Return the (x, y) coordinate for the center point of the cell that contains the specified text.  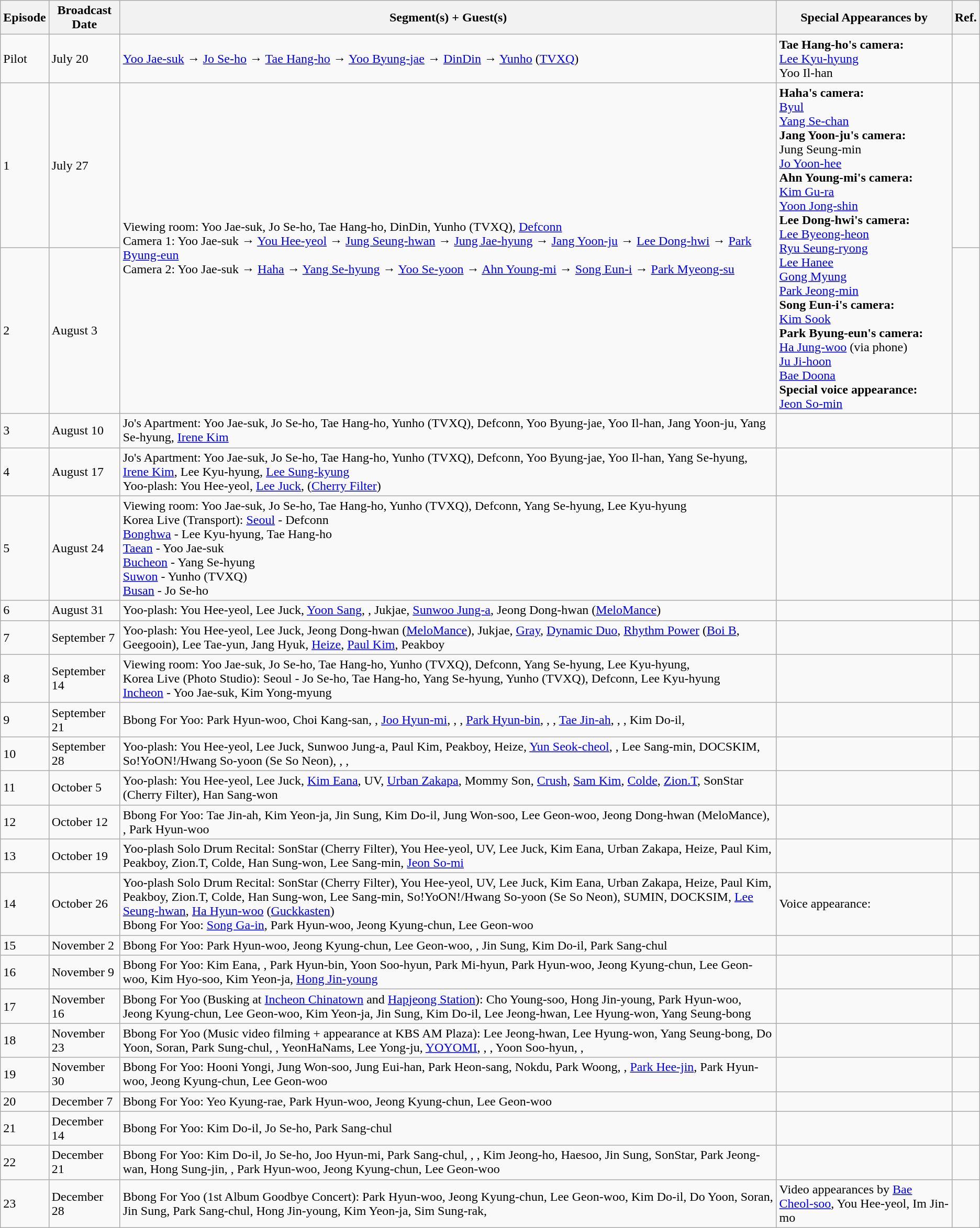
16 (25, 973)
23 (25, 1203)
10 (25, 754)
December 28 (84, 1203)
October 5 (84, 787)
Segment(s) + Guest(s) (448, 18)
20 (25, 1101)
September 21 (84, 719)
Tae Hang-ho's camera:Lee Kyu-hyungYoo Il-han (864, 59)
19 (25, 1074)
2 (25, 331)
Episode (25, 18)
August 24 (84, 548)
August 31 (84, 610)
1 (25, 165)
Jo's Apartment: Yoo Jae-suk, Jo Se-ho, Tae Hang-ho, Yunho (TVXQ), Defconn, Yoo Byung-jae, Yoo Il-han, Jang Yoon-ju, Yang Se-hyung, Irene Kim (448, 430)
December 21 (84, 1162)
September 28 (84, 754)
Bbong For Yoo: Park Hyun-woo, Jeong Kyung-chun, Lee Geon-woo, , Jin Sung, Kim Do-il, Park Sang-chul (448, 945)
August 17 (84, 472)
July 27 (84, 165)
Bbong For Yoo: Park Hyun-woo, Choi Kang-san, , Joo Hyun-mi, , , Park Hyun-bin, , , Tae Jin-ah, , , Kim Do-il, (448, 719)
13 (25, 856)
November 23 (84, 1041)
November 2 (84, 945)
6 (25, 610)
October 12 (84, 822)
Special Appearances by (864, 18)
15 (25, 945)
7 (25, 638)
3 (25, 430)
9 (25, 719)
Bbong For Yoo: Tae Jin-ah, Kim Yeon-ja, Jin Sung, Kim Do-il, Jung Won-soo, Lee Geon-woo, Jeong Dong-hwan (MeloMance), , Park Hyun-woo (448, 822)
Yoo-plash: You Hee-yeol, Lee Juck, Kim Eana, UV, Urban Zakapa, Mommy Son, Crush, Sam Kim, Colde, Zion.T, SonStar (Cherry Filter), Han Sang-won (448, 787)
5 (25, 548)
22 (25, 1162)
Yoo Jae-suk → Jo Se-ho → Tae Hang-ho → Yoo Byung-jae → DinDin → Yunho (TVXQ) (448, 59)
December 14 (84, 1129)
Pilot (25, 59)
21 (25, 1129)
Bbong For Yoo: Yeo Kyung-rae, Park Hyun-woo, Jeong Kyung-chun, Lee Geon-woo (448, 1101)
September 7 (84, 638)
August 3 (84, 331)
November 16 (84, 1006)
November 9 (84, 973)
Bbong For Yoo: Kim Do-il, Jo Se-ho, Park Sang-chul (448, 1129)
November 30 (84, 1074)
Voice appearance: (864, 905)
October 19 (84, 856)
Broadcast Date (84, 18)
8 (25, 678)
11 (25, 787)
December 7 (84, 1101)
4 (25, 472)
October 26 (84, 905)
Video appearances by Bae Cheol-soo, You Hee-yeol, Im Jin-mo (864, 1203)
18 (25, 1041)
September 14 (84, 678)
17 (25, 1006)
12 (25, 822)
Yoo-plash: You Hee-yeol, Lee Juck, Yoon Sang, , Jukjae, Sunwoo Jung-a, Jeong Dong-hwan (MeloMance) (448, 610)
August 10 (84, 430)
14 (25, 905)
Ref. (965, 18)
July 20 (84, 59)
